Provide the [x, y] coordinate of the cell's center where the given text is located.  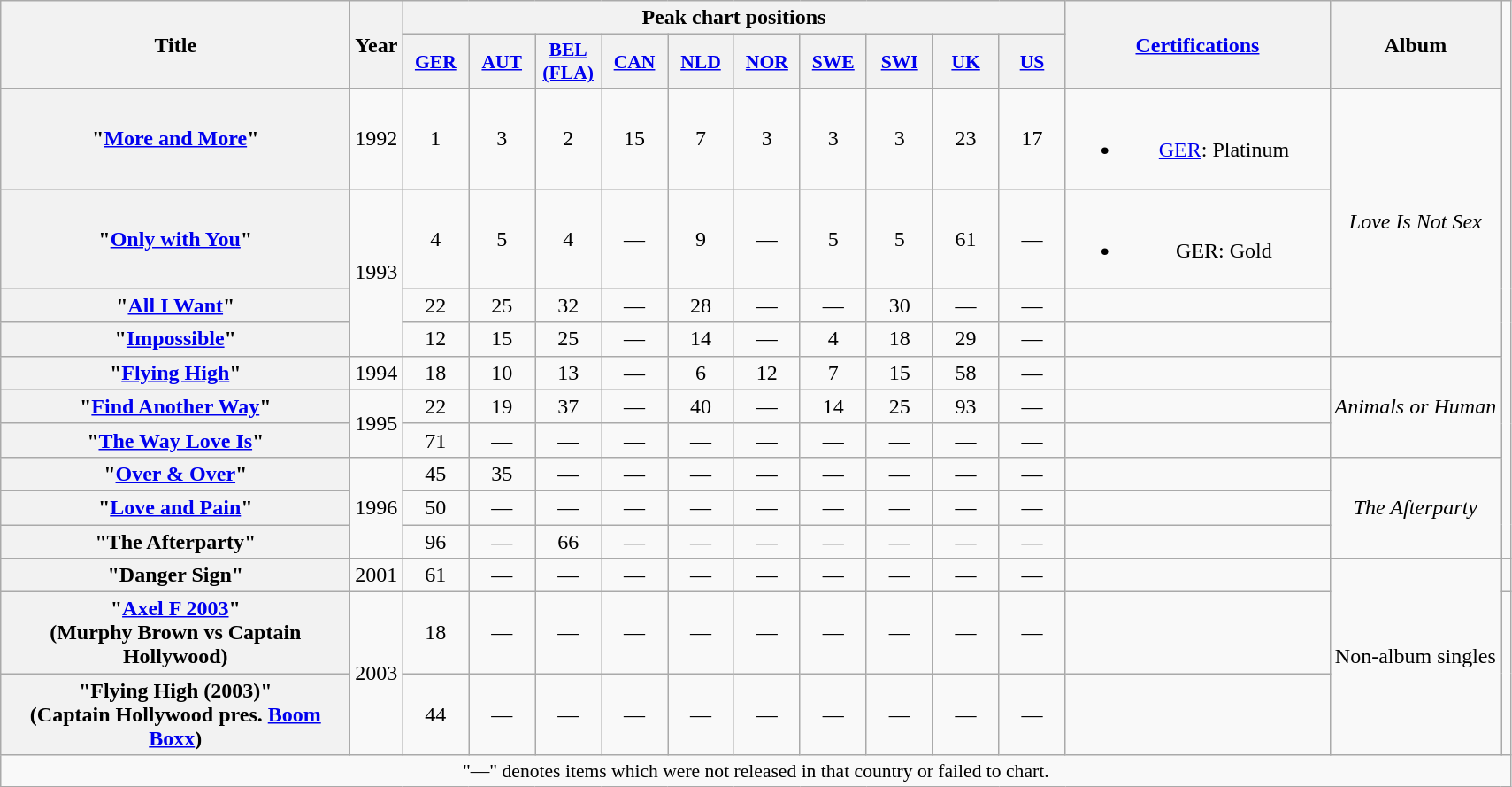
"Danger Sign" [175, 575]
"The Way Love Is" [175, 440]
"Impossible" [175, 339]
CAN [635, 62]
71 [435, 440]
UK [966, 62]
17 [1032, 138]
1992 [377, 138]
NLD [701, 62]
The Afterparty [1416, 507]
US [1032, 62]
1 [435, 138]
66 [568, 541]
Certifications [1198, 44]
"The Afterparty" [175, 541]
"Love and Pain" [175, 507]
Album [1416, 44]
1995 [377, 423]
"Find Another Way" [175, 406]
35 [503, 474]
"More and More" [175, 138]
2 [568, 138]
Year [377, 44]
45 [435, 474]
29 [966, 339]
"—" denotes items which were not released in that country or failed to chart. [756, 771]
50 [435, 507]
6 [701, 373]
58 [966, 373]
"Only with You" [175, 239]
2001 [377, 575]
30 [899, 305]
Non-album singles [1416, 657]
GER: Gold [1198, 239]
93 [966, 406]
23 [966, 138]
Love Is Not Sex [1416, 222]
"All I Want" [175, 305]
"Over & Over" [175, 474]
44 [435, 714]
"Flying High (2003)" (Captain Hollywood pres. Boom Boxx) [175, 714]
96 [435, 541]
SWE [833, 62]
SWI [899, 62]
GER [435, 62]
1994 [377, 373]
"Axel F 2003" (Murphy Brown vs Captain Hollywood) [175, 633]
19 [503, 406]
NOR [766, 62]
28 [701, 305]
1993 [377, 273]
2003 [377, 674]
GER: Platinum [1198, 138]
40 [701, 406]
1996 [377, 507]
AUT [503, 62]
10 [503, 373]
Peak chart positions [734, 18]
37 [568, 406]
Title [175, 44]
13 [568, 373]
9 [701, 239]
BEL (FLA) [568, 62]
32 [568, 305]
"Flying High" [175, 373]
Animals or Human [1416, 406]
